Pinpoint the cell where the given text exists, returning its (x, y) midpoint coordinate. 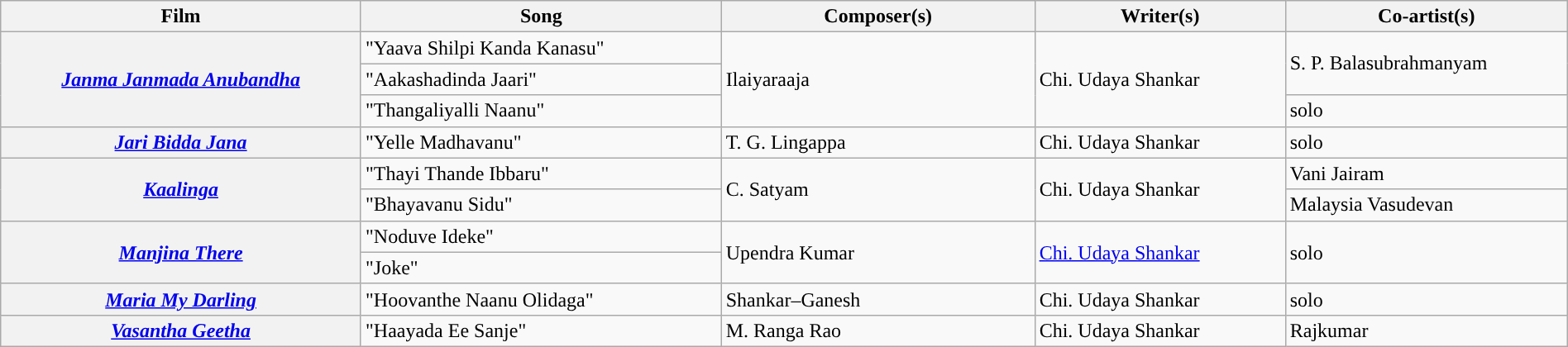
M. Ranga Rao (878, 330)
"Yaava Shilpi Kanda Kanasu" (541, 48)
Shankar–Ganesh (878, 299)
"Joke" (541, 268)
C. Satyam (878, 189)
"Haayada Ee Sanje" (541, 330)
Malaysia Vasudevan (1426, 205)
Upendra Kumar (878, 252)
"Yelle Madhavanu" (541, 142)
T. G. Lingappa (878, 142)
Song (541, 17)
"Thayi Thande Ibbaru" (541, 173)
"Thangaliyalli Naanu" (541, 111)
Jari Bidda Jana (181, 142)
"Bhayavanu Sidu" (541, 205)
Composer(s) (878, 17)
Maria My Darling (181, 299)
"Hoovanthe Naanu Olidaga" (541, 299)
Vasantha Geetha (181, 330)
Co-artist(s) (1426, 17)
"Aakashadinda Jaari" (541, 79)
Ilaiyaraaja (878, 79)
"Noduve Ideke" (541, 236)
Kaalinga (181, 189)
Vani Jairam (1426, 173)
S. P. Balasubrahmanyam (1426, 64)
Writer(s) (1159, 17)
Rajkumar (1426, 330)
Film (181, 17)
Manjina There (181, 252)
Janma Janmada Anubandha (181, 79)
